From the cell containing the given text, extract its center point as (x, y) coordinate. 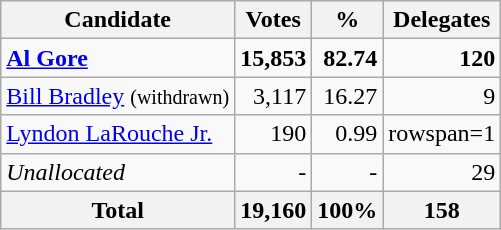
0.99 (348, 134)
120 (442, 58)
Total (118, 210)
15,853 (274, 58)
190 (274, 134)
% (348, 20)
3,117 (274, 96)
Lyndon LaRouche Jr. (118, 134)
82.74 (348, 58)
Delegates (442, 20)
29 (442, 172)
19,160 (274, 210)
Votes (274, 20)
Candidate (118, 20)
rowspan=1 (442, 134)
100% (348, 210)
9 (442, 96)
16.27 (348, 96)
Unallocated (118, 172)
Al Gore (118, 58)
Bill Bradley (withdrawn) (118, 96)
158 (442, 210)
